Search for the cell housing the specified text and yield its [x, y] center coordinate. 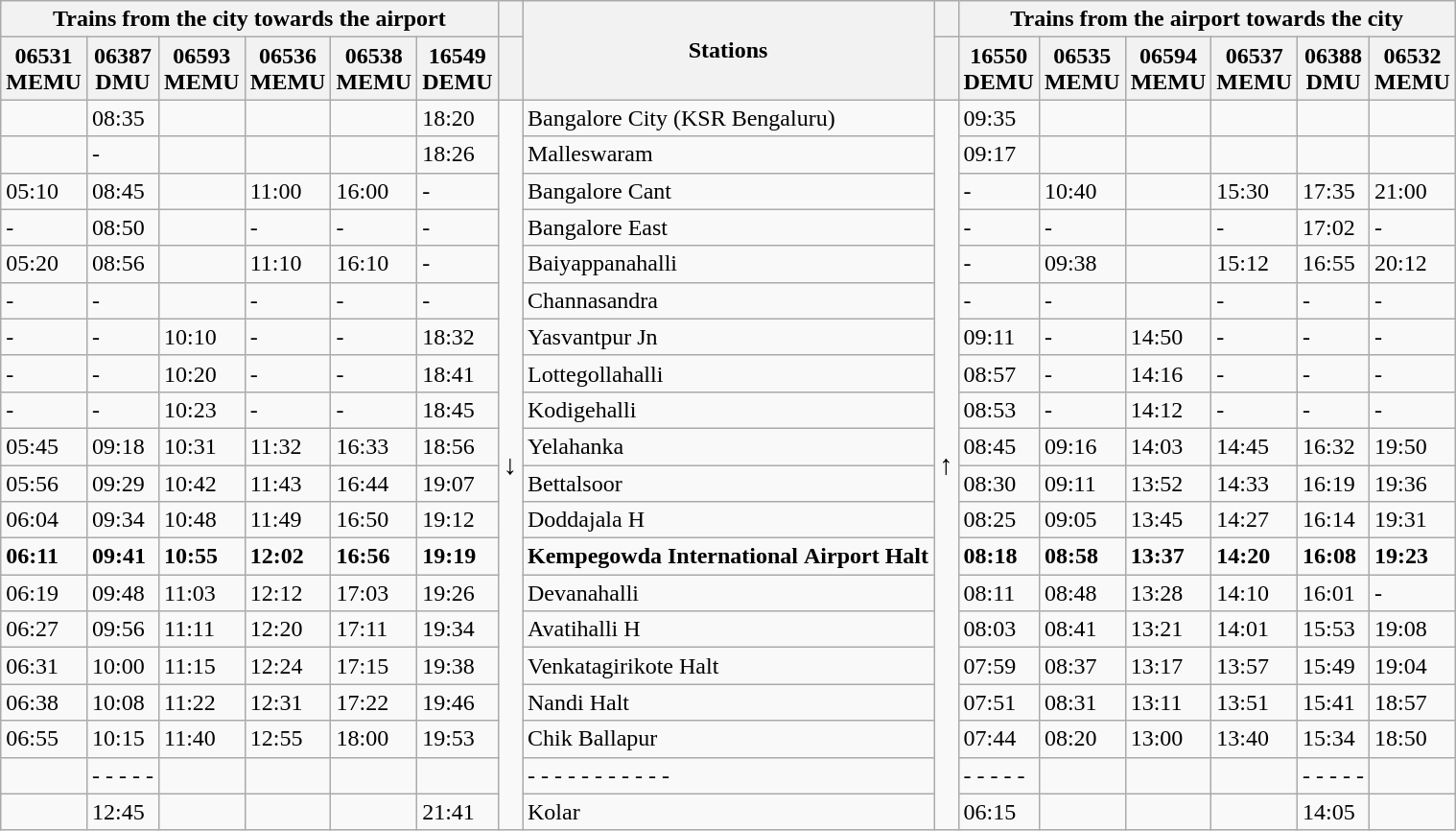
19:53 [458, 739]
18:57 [1413, 702]
16:19 [1333, 483]
10:15 [123, 739]
08:53 [998, 410]
18:50 [1413, 739]
19:12 [458, 520]
15:41 [1333, 702]
19:26 [458, 593]
06532MEMU [1413, 69]
09:34 [123, 520]
10:55 [201, 557]
Stations [727, 50]
12:12 [288, 593]
21:00 [1413, 191]
18:45 [458, 410]
12:55 [288, 739]
06536MEMU [288, 69]
14:16 [1168, 373]
12:45 [123, 812]
09:56 [123, 629]
16:08 [1333, 557]
08:48 [1082, 593]
12:20 [288, 629]
09:48 [123, 593]
Channasandra [727, 300]
Kolar [727, 812]
08:58 [1082, 557]
15:49 [1333, 666]
16:10 [374, 264]
10:31 [201, 446]
06:55 [44, 739]
18:32 [458, 337]
13:57 [1255, 666]
Kempegowda International Airport Halt [727, 557]
06594MEMU [1168, 69]
08:30 [998, 483]
19:38 [458, 666]
08:31 [1082, 702]
09:41 [123, 557]
19:04 [1413, 666]
17:11 [374, 629]
Nandi Halt [727, 702]
11:43 [288, 483]
Doddajala H [727, 520]
19:46 [458, 702]
08:37 [1082, 666]
16:56 [374, 557]
15:34 [1333, 739]
15:30 [1255, 191]
12:24 [288, 666]
09:35 [998, 118]
19:08 [1413, 629]
08:35 [123, 118]
16:44 [374, 483]
13:45 [1168, 520]
09:29 [123, 483]
16:01 [1333, 593]
18:26 [458, 154]
06535MEMU [1082, 69]
16:50 [374, 520]
11:03 [201, 593]
06388DMU [1333, 69]
Bangalore East [727, 227]
10:08 [123, 702]
08:20 [1082, 739]
09:17 [998, 154]
Yasvantpur Jn [727, 337]
06387DMU [123, 69]
06:19 [44, 593]
08:18 [998, 557]
08:03 [998, 629]
17:03 [374, 593]
05:45 [44, 446]
09:18 [123, 446]
↓ [510, 464]
08:25 [998, 520]
14:12 [1168, 410]
19:07 [458, 483]
18:20 [458, 118]
13:21 [1168, 629]
13:37 [1168, 557]
10:48 [201, 520]
↑ [946, 464]
Bettalsoor [727, 483]
11:32 [288, 446]
06593MEMU [201, 69]
Kodigehalli [727, 410]
13:28 [1168, 593]
19:50 [1413, 446]
17:35 [1333, 191]
11:22 [201, 702]
09:05 [1082, 520]
13:52 [1168, 483]
11:10 [288, 264]
10:42 [201, 483]
07:44 [998, 739]
Bangalore Cant [727, 191]
14:10 [1255, 593]
16549DEMU [458, 69]
06:31 [44, 666]
14:01 [1255, 629]
14:45 [1255, 446]
Bangalore City (KSR Bengaluru) [727, 118]
20:12 [1413, 264]
16550DEMU [998, 69]
19:36 [1413, 483]
06538MEMU [374, 69]
13:40 [1255, 739]
11:40 [201, 739]
15:53 [1333, 629]
19:23 [1413, 557]
12:02 [288, 557]
07:59 [998, 666]
11:11 [201, 629]
13:51 [1255, 702]
13:00 [1168, 739]
19:34 [458, 629]
06537MEMU [1255, 69]
15:12 [1255, 264]
Trains from the city towards the airport [249, 19]
16:14 [1333, 520]
12:31 [288, 702]
11:00 [288, 191]
06:38 [44, 702]
05:10 [44, 191]
09:38 [1082, 264]
06:15 [998, 812]
05:20 [44, 264]
18:00 [374, 739]
14:33 [1255, 483]
21:41 [458, 812]
17:02 [1333, 227]
13:11 [1168, 702]
08:50 [123, 227]
09:16 [1082, 446]
17:15 [374, 666]
10:40 [1082, 191]
18:41 [458, 373]
Chik Ballapur [727, 739]
Lottegollahalli [727, 373]
06:27 [44, 629]
Venkatagirikote Halt [727, 666]
Trains from the airport towards the city [1207, 19]
Malleswaram [727, 154]
14:05 [1333, 812]
10:23 [201, 410]
08:41 [1082, 629]
Yelahanka [727, 446]
19:31 [1413, 520]
14:03 [1168, 446]
10:10 [201, 337]
10:00 [123, 666]
16:33 [374, 446]
Baiyappanahalli [727, 264]
06:04 [44, 520]
19:19 [458, 557]
14:50 [1168, 337]
Avatihalli H [727, 629]
14:20 [1255, 557]
16:00 [374, 191]
Devanahalli [727, 593]
06:11 [44, 557]
- - - - - - - - - - - [727, 775]
08:11 [998, 593]
17:22 [374, 702]
11:49 [288, 520]
08:56 [123, 264]
07:51 [998, 702]
18:56 [458, 446]
14:27 [1255, 520]
16:32 [1333, 446]
05:56 [44, 483]
08:57 [998, 373]
16:55 [1333, 264]
13:17 [1168, 666]
11:15 [201, 666]
06531MEMU [44, 69]
10:20 [201, 373]
